Return (x, y) of the center of cell containing provided text 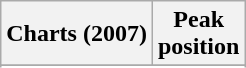
Charts (2007) (77, 34)
Peakposition (198, 34)
